Extract the (X, Y) coordinate from the center of the cell holding the provided text.  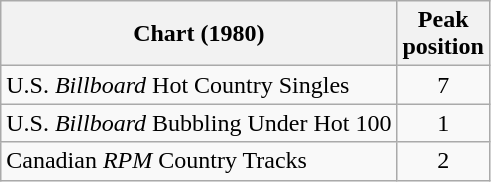
7 (443, 85)
U.S. Billboard Bubbling Under Hot 100 (199, 123)
1 (443, 123)
2 (443, 161)
Chart (1980) (199, 34)
Canadian RPM Country Tracks (199, 161)
U.S. Billboard Hot Country Singles (199, 85)
Peakposition (443, 34)
